Return the [x, y] coordinate for the center point of the cell that contains the specified text.  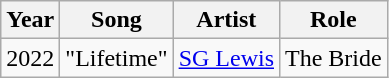
Role [334, 20]
The Bride [334, 58]
Artist [226, 20]
SG Lewis [226, 58]
"Lifetime" [116, 58]
Year [30, 20]
Song [116, 20]
2022 [30, 58]
